Return (x, y) of the center of cell containing provided text 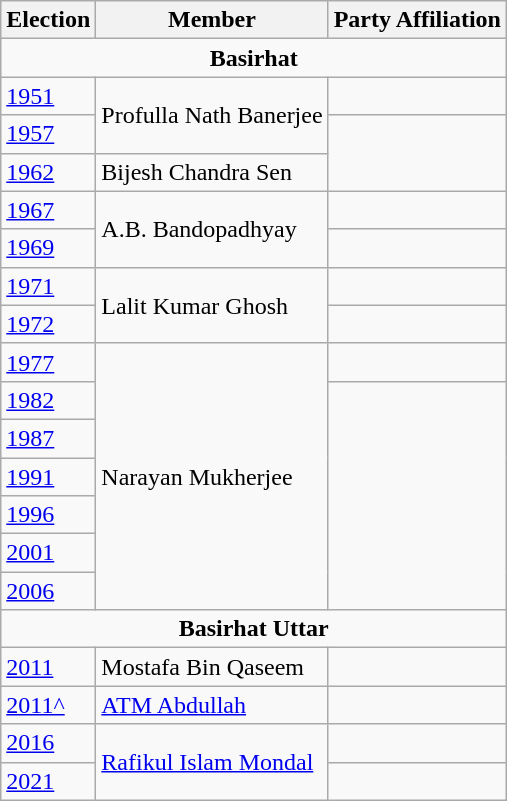
Party Affiliation (417, 20)
1971 (48, 286)
1972 (48, 324)
1977 (48, 362)
1967 (48, 210)
Bijesh Chandra Sen (212, 172)
2021 (48, 781)
Lalit Kumar Ghosh (212, 305)
1996 (48, 515)
1969 (48, 248)
1982 (48, 400)
Basirhat (254, 58)
Election (48, 20)
2006 (48, 591)
1991 (48, 477)
1987 (48, 438)
A.B. Bandopadhyay (212, 229)
1951 (48, 96)
Rafikul Islam Mondal (212, 762)
1957 (48, 134)
Narayan Mukherjee (212, 476)
Mostafa Bin Qaseem (212, 667)
1962 (48, 172)
2011 (48, 667)
2011^ (48, 705)
Basirhat Uttar (254, 629)
Profulla Nath Banerjee (212, 115)
ATM Abdullah (212, 705)
Member (212, 20)
2001 (48, 553)
2016 (48, 743)
